Pinpoint the cell where the given text exists, returning its [x, y] midpoint coordinate. 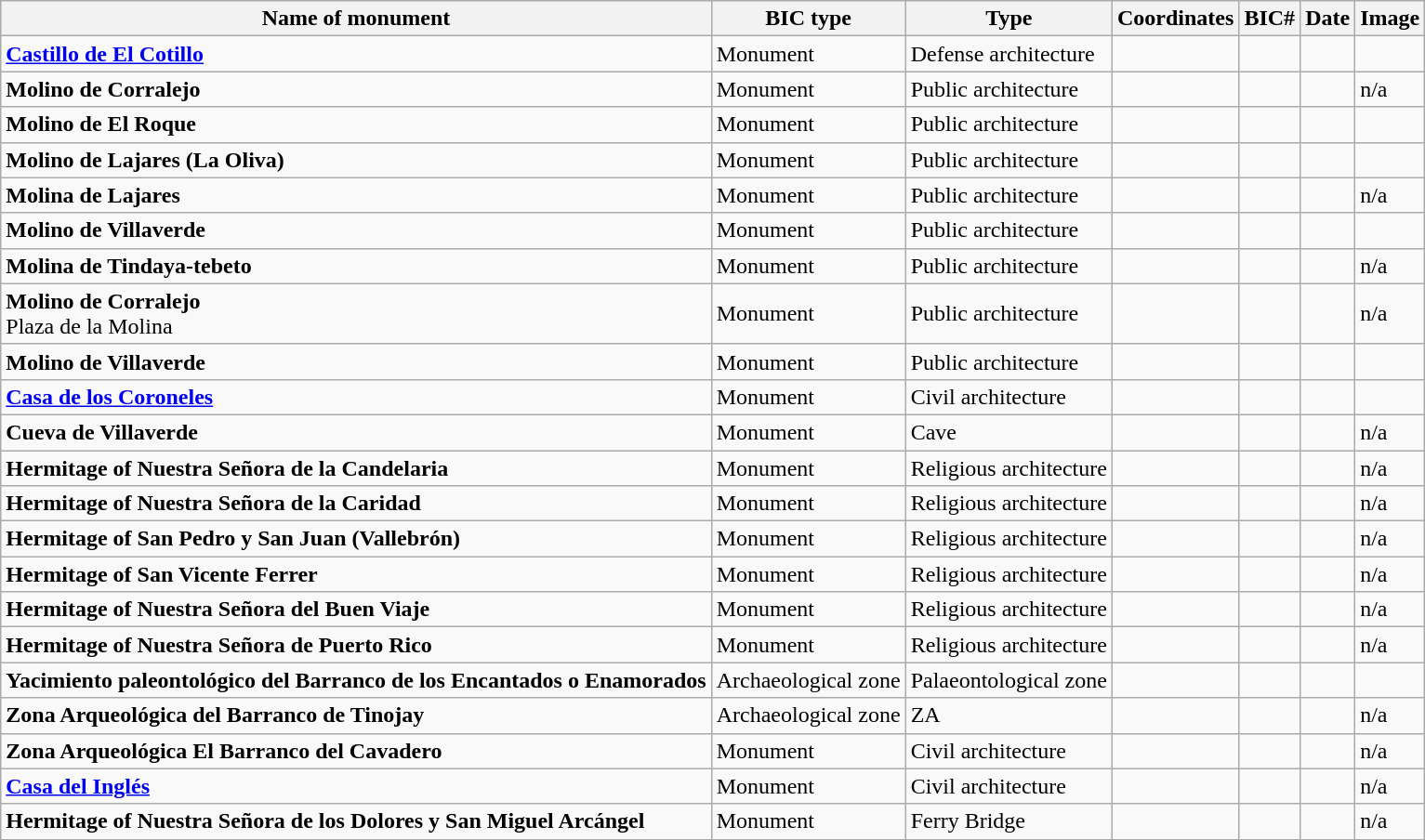
Date [1327, 19]
Molino de Corralejo [356, 89]
Zona Arqueológica del Barranco de Tinojay [356, 715]
Cave [1009, 432]
Hermitage of Nuestra Señora de los Dolores y San Miguel Arcángel [356, 821]
Molina de Tindaya-tebeto [356, 266]
BIC# [1270, 19]
Hermitage of San Vicente Ferrer [356, 574]
Hermitage of San Pedro y San Juan (Vallebrón) [356, 539]
BIC type [809, 19]
Type [1009, 19]
Image [1391, 19]
Ferry Bridge [1009, 821]
Molino de El Roque [356, 125]
Casa de los Coroneles [356, 397]
Cueva de Villaverde [356, 432]
Castillo de El Cotillo [356, 54]
Casa del Inglés [356, 786]
Hermitage of Nuestra Señora de la Caridad [356, 504]
Defense architecture [1009, 54]
Name of monument [356, 19]
Palaeontological zone [1009, 680]
Hermitage of Nuestra Señora del Buen Viaje [356, 610]
Hermitage of Nuestra Señora de Puerto Rico [356, 645]
Molino de CorralejoPlaza de la Molina [356, 314]
Molina de Lajares [356, 195]
Molino de Lajares (La Oliva) [356, 160]
ZA [1009, 715]
Yacimiento paleontológico del Barranco de los Encantados o Enamorados [356, 680]
Hermitage of Nuestra Señora de la Candelaria [356, 467]
Zona Arqueológica El Barranco del Cavadero [356, 751]
Coordinates [1175, 19]
